Pinpoint the cell where the given text exists, returning its (X, Y) midpoint coordinate. 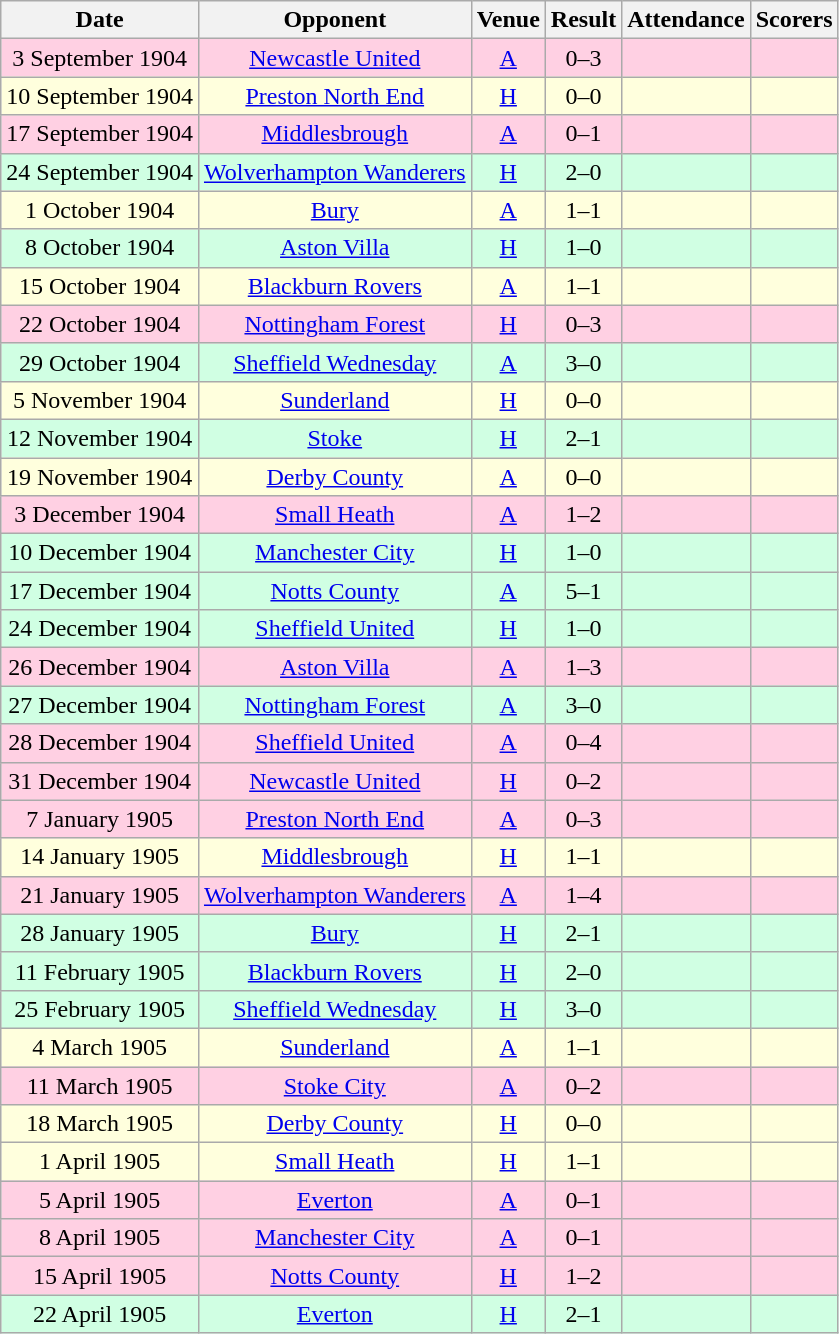
5 April 1905 (100, 1200)
19 November 1904 (100, 477)
22 October 1904 (100, 324)
Stoke (334, 438)
15 April 1905 (100, 1276)
1–3 (583, 667)
22 April 1905 (100, 1314)
26 December 1904 (100, 667)
17 December 1904 (100, 591)
3 September 1904 (100, 58)
24 December 1904 (100, 629)
24 September 1904 (100, 172)
Result (583, 20)
27 December 1904 (100, 705)
12 November 1904 (100, 438)
4 March 1905 (100, 1047)
1 October 1904 (100, 210)
29 October 1904 (100, 362)
28 January 1905 (100, 933)
1 April 1905 (100, 1162)
11 March 1905 (100, 1085)
18 March 1905 (100, 1124)
15 October 1904 (100, 286)
8 April 1905 (100, 1238)
5 November 1904 (100, 400)
11 February 1905 (100, 971)
14 January 1905 (100, 857)
21 January 1905 (100, 895)
7 January 1905 (100, 819)
Attendance (686, 20)
Scorers (794, 20)
17 September 1904 (100, 134)
Date (100, 20)
5–1 (583, 591)
10 December 1904 (100, 553)
25 February 1905 (100, 1009)
Opponent (334, 20)
1–4 (583, 895)
8 October 1904 (100, 248)
3 December 1904 (100, 515)
Venue (508, 20)
0–4 (583, 743)
10 September 1904 (100, 96)
28 December 1904 (100, 743)
31 December 1904 (100, 781)
Stoke City (334, 1085)
